Locate the cell with the specified text and output its (X, Y) center coordinate. 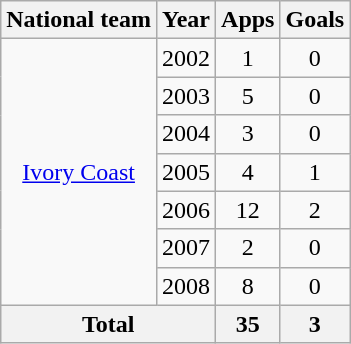
National team (79, 20)
5 (248, 96)
Apps (248, 20)
Total (108, 324)
2008 (186, 286)
2003 (186, 96)
2006 (186, 210)
2007 (186, 248)
Year (186, 20)
Ivory Coast (79, 172)
2002 (186, 58)
2005 (186, 172)
35 (248, 324)
Goals (315, 20)
2004 (186, 134)
4 (248, 172)
12 (248, 210)
8 (248, 286)
